Scan for the cell matching the given text and deliver its (x, y) coordinate at center. 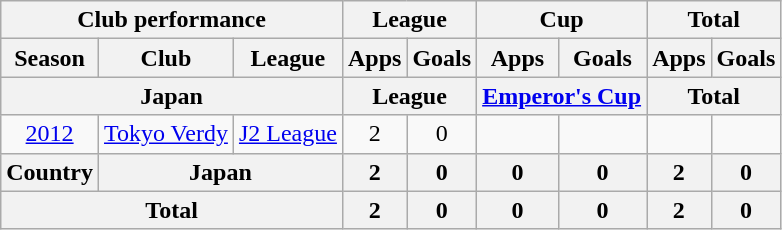
2012 (50, 134)
Tokyo Verdy (166, 134)
J2 League (288, 134)
Country (50, 172)
Club (166, 58)
Club performance (172, 20)
Emperor's Cup (562, 96)
Season (50, 58)
Cup (562, 20)
